For the text-containing cell, return its midpoint in [X, Y] coordinate format. 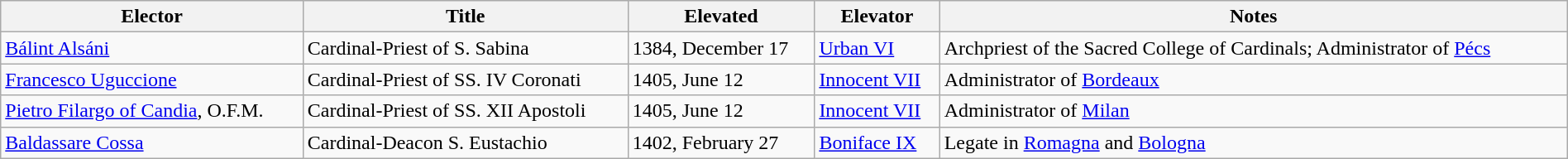
Administrator of Bordeaux [1254, 79]
Archpriest of the Sacred College of Cardinals; Administrator of Pécs [1254, 48]
Cardinal-Priest of SS. IV Coronati [465, 79]
Administrator of Milan [1254, 111]
Elevated [721, 17]
Baldassare Cossa [152, 142]
Cardinal-Priest of S. Sabina [465, 48]
Francesco Uguccione [152, 79]
1402, February 27 [721, 142]
Cardinal-Deacon S. Eustachio [465, 142]
Bálint Alsáni [152, 48]
Legate in Romagna and Bologna [1254, 142]
Urban VI [877, 48]
Boniface IX [877, 142]
1384, December 17 [721, 48]
Pietro Filargo of Candia, O.F.M. [152, 111]
Cardinal-Priest of SS. XII Apostoli [465, 111]
Notes [1254, 17]
Elector [152, 17]
Title [465, 17]
Elevator [877, 17]
